Return [X, Y] of the center of cell containing provided text 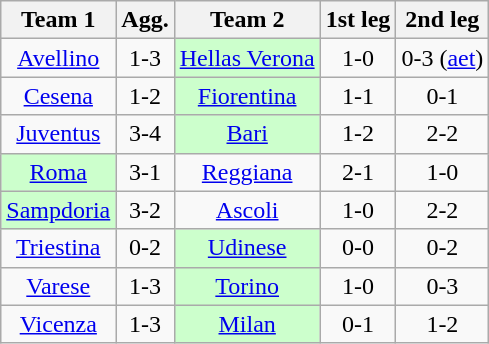
Ascoli [247, 210]
Udinese [247, 248]
Reggiana [247, 172]
3-4 [145, 134]
Torino [247, 286]
Fiorentina [247, 96]
0-3 [442, 286]
Vicenza [58, 324]
Agg. [145, 20]
0-3 (aet) [442, 58]
Bari [247, 134]
2-1 [358, 172]
1-1 [358, 96]
Hellas Verona [247, 58]
Juventus [58, 134]
Cesena [58, 96]
2nd leg [442, 20]
3-1 [145, 172]
3-2 [145, 210]
Sampdoria [58, 210]
0-0 [358, 248]
Avellino [58, 58]
Varese [58, 286]
Roma [58, 172]
Triestina [58, 248]
Team 2 [247, 20]
Milan [247, 324]
1st leg [358, 20]
Team 1 [58, 20]
